Pinpoint the cell where the given text exists, returning its [X, Y] midpoint coordinate. 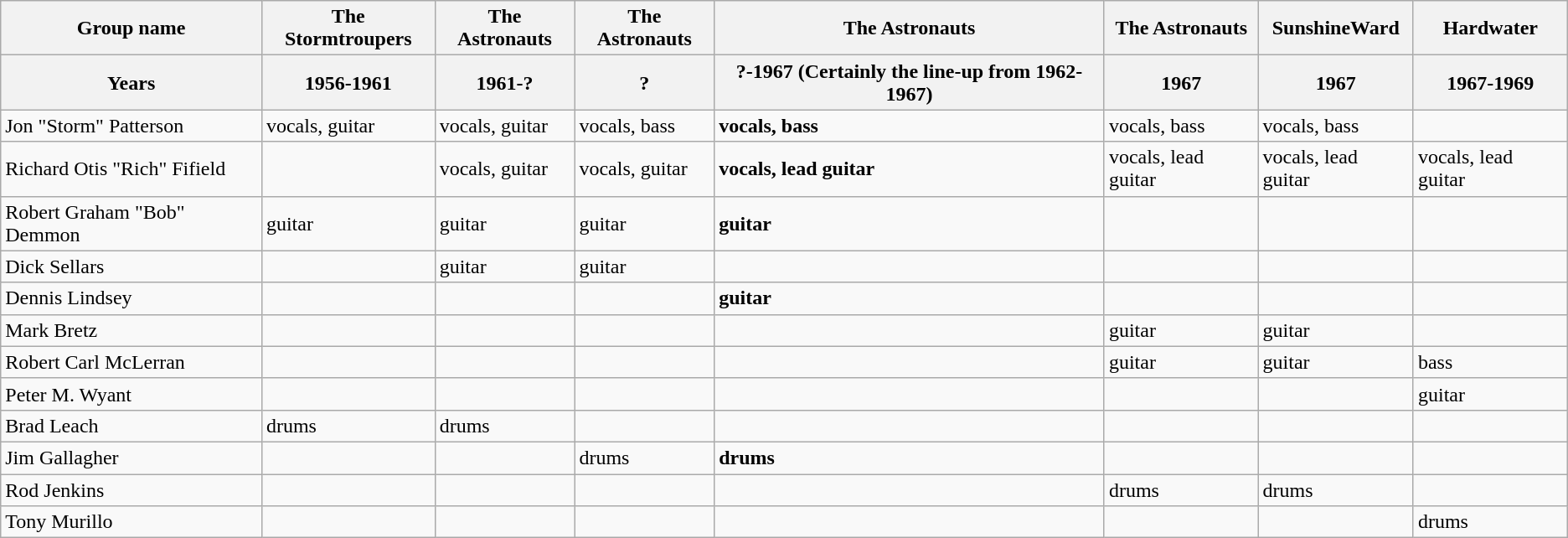
Tony Murillo [132, 522]
Mark Bretz [132, 330]
1956-1961 [348, 82]
Dick Sellars [132, 266]
SunshineWard [1335, 28]
Richard Otis "Rich" Fifield [132, 169]
The Stormtroupers [348, 28]
? [645, 82]
Jim Gallagher [132, 458]
1967-1969 [1490, 82]
Hardwater [1490, 28]
Robert Carl McLerran [132, 362]
bass [1490, 362]
?-1967 (Certainly the line-up from 1962-1967) [910, 82]
Brad Leach [132, 426]
Peter M. Wyant [132, 394]
1961-? [504, 82]
Robert Graham "Bob" Demmon [132, 223]
Years [132, 82]
Jon "Storm" Patterson [132, 126]
Group name [132, 28]
Rod Jenkins [132, 490]
Dennis Lindsey [132, 298]
